Find where the given text appears and provide that cell's center as (x, y) coordinate. 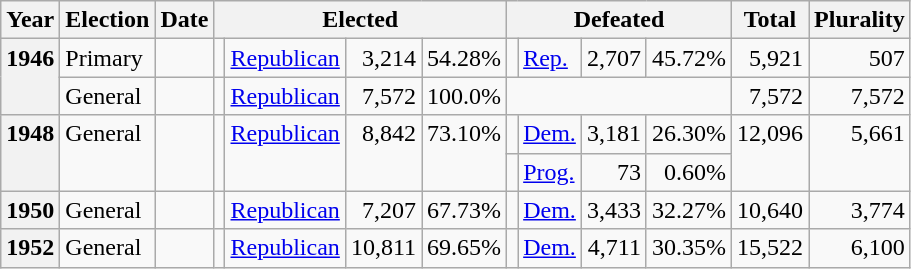
5,921 (770, 58)
10,640 (770, 210)
32.27% (688, 210)
Year (30, 20)
54.28% (464, 58)
7,207 (383, 210)
2,707 (614, 58)
3,181 (614, 134)
67.73% (464, 210)
69.65% (464, 248)
45.72% (688, 58)
Defeated (620, 20)
3,433 (614, 210)
100.0% (464, 96)
15,522 (770, 248)
1946 (30, 77)
73 (614, 172)
507 (860, 58)
Prog. (550, 172)
5,661 (860, 153)
8,842 (383, 153)
6,100 (860, 248)
30.35% (688, 248)
1950 (30, 210)
10,811 (383, 248)
Total (770, 20)
Plurality (860, 20)
Election (108, 20)
Primary (108, 58)
3,774 (860, 210)
73.10% (464, 153)
26.30% (688, 134)
Date (184, 20)
Elected (360, 20)
Rep. (550, 58)
4,711 (614, 248)
1948 (30, 153)
3,214 (383, 58)
12,096 (770, 153)
1952 (30, 248)
0.60% (688, 172)
